Find where the given text appears and provide that cell's center as [x, y] coordinate. 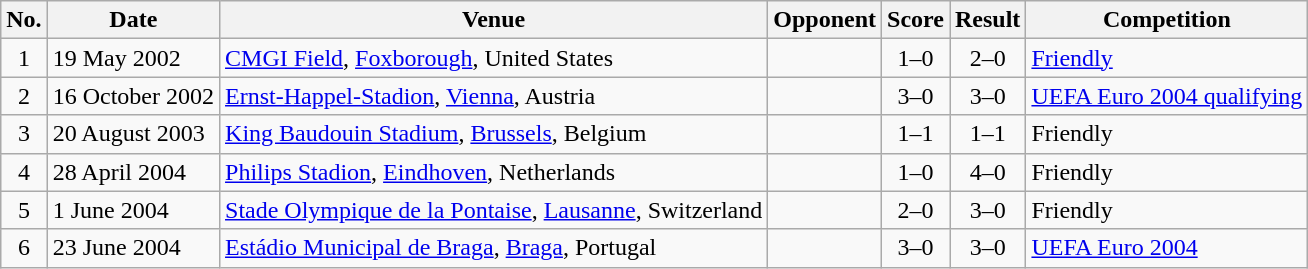
Ernst-Happel-Stadion, Vienna, Austria [494, 96]
16 October 2002 [133, 96]
23 June 2004 [133, 248]
28 April 2004 [133, 172]
UEFA Euro 2004 [1167, 248]
5 [24, 210]
19 May 2002 [133, 58]
Score [916, 20]
20 August 2003 [133, 134]
2 [24, 96]
Stade Olympique de la Pontaise, Lausanne, Switzerland [494, 210]
6 [24, 248]
Competition [1167, 20]
Opponent [825, 20]
Date [133, 20]
Estádio Municipal de Braga, Braga, Portugal [494, 248]
Result [988, 20]
No. [24, 20]
King Baudouin Stadium, Brussels, Belgium [494, 134]
UEFA Euro 2004 qualifying [1167, 96]
1 June 2004 [133, 210]
4–0 [988, 172]
Venue [494, 20]
1 [24, 58]
4 [24, 172]
CMGI Field, Foxborough, United States [494, 58]
Philips Stadion, Eindhoven, Netherlands [494, 172]
3 [24, 134]
